From the cell containing the given text, extract its center point as (x, y) coordinate. 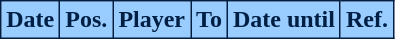
Player (152, 20)
To (210, 20)
Ref. (366, 20)
Date until (284, 20)
Pos. (86, 20)
Date (30, 20)
